Detect which cell encompasses the target text, then output its [X, Y] center coordinate. 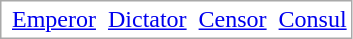
Emperor [54, 19]
Consul [312, 19]
Censor [232, 19]
Dictator [147, 19]
